Return [x, y] of the center of cell containing provided text 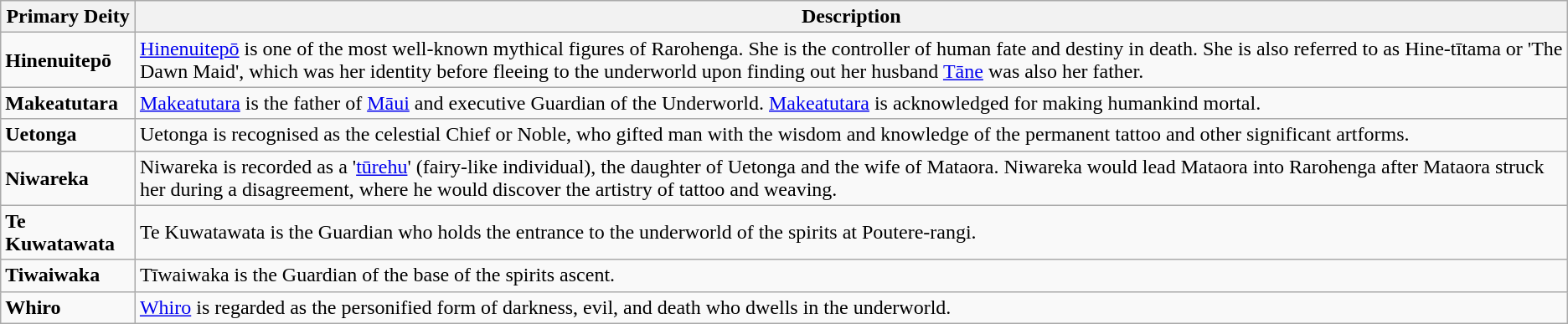
Tīwaiwaka is the Guardian of the base of the spirits ascent. [851, 275]
Primary Deity [69, 17]
Whiro [69, 307]
Whiro is regarded as the personified form of darkness, evil, and death who dwells in the underworld. [851, 307]
Makeatutara is the father of Māui and executive Guardian of the Underworld. Makeatutara is acknowledged for making humankind mortal. [851, 103]
Description [851, 17]
Uetonga [69, 135]
Te Kuwatawata [69, 233]
Niwareka [69, 177]
Hinenuitepō [69, 60]
Makeatutara [69, 103]
Tiwaiwaka [69, 275]
Te Kuwatawata is the Guardian who holds the entrance to the underworld of the spirits at Poutere-rangi. [851, 233]
